Provide the [X, Y] coordinate of the cell's center where the given text is located.  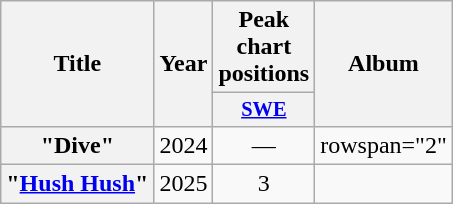
— [264, 145]
Title [78, 64]
Album [384, 64]
SWE [264, 110]
Year [184, 64]
"Dive" [78, 145]
rowspan="2" [384, 145]
Peak chart positions [264, 47]
2025 [184, 184]
3 [264, 184]
"Hush Hush" [78, 184]
2024 [184, 145]
